Determine the (x, y) coordinate at the center of the cell enclosing the given text.  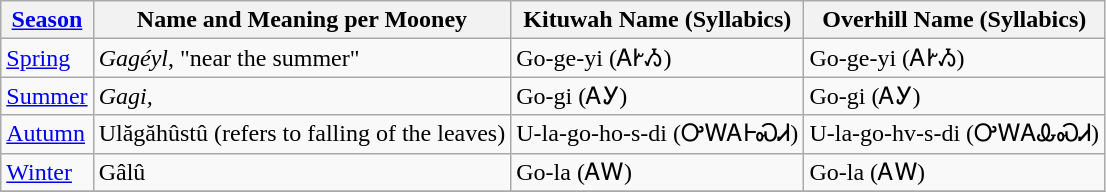
Spring (47, 58)
Overhill Name (Syllabics) (954, 20)
Season (47, 20)
Gagéyl, "near the summer" (302, 58)
Gagi, (302, 96)
Gâlû (302, 172)
Autumn (47, 134)
Ulăgăhûstû (refers to falling of the leaves) (302, 134)
Kituwah Name (Syllabics) (658, 20)
U-la-go-hv-s-di (ᎤᎳᎪᎲᏍᏗ) (954, 134)
U-la-go-ho-s-di (ᎤᎳᎪᎰᏍᏗ) (658, 134)
Summer (47, 96)
Name and Meaning per Mooney (302, 20)
Winter (47, 172)
